Pinpoint the cell where the given text exists, returning its [x, y] midpoint coordinate. 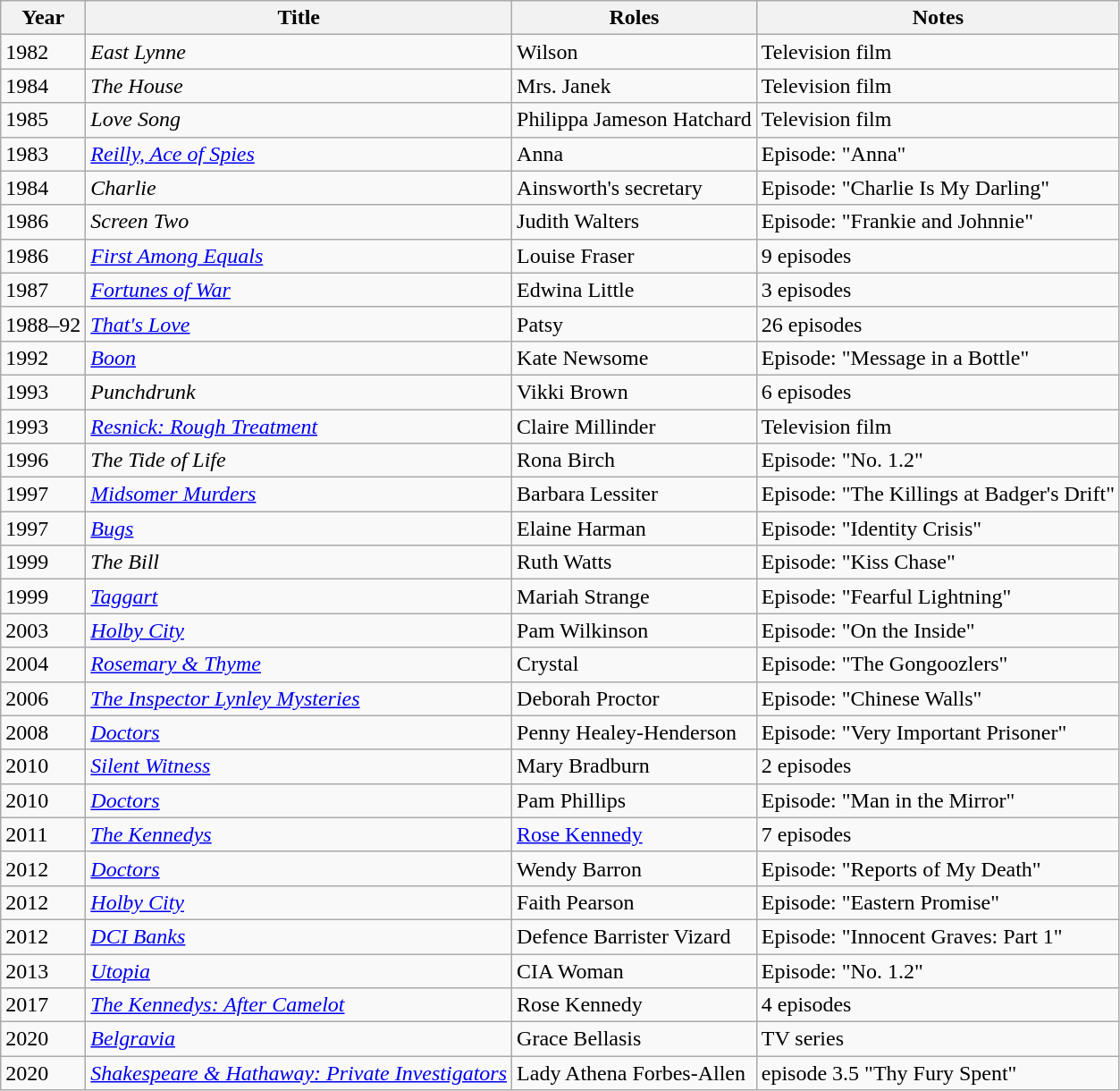
Wendy Barron [635, 868]
Deborah Proctor [635, 698]
Fortunes of War [299, 290]
Philippa Jameson Hatchard [635, 120]
Punchdrunk [299, 392]
2 episodes [938, 766]
Love Song [299, 120]
Judith Walters [635, 222]
2017 [43, 1005]
Title [299, 18]
Silent Witness [299, 766]
That's Love [299, 324]
Mrs. Janek [635, 86]
2004 [43, 664]
1985 [43, 120]
Screen Two [299, 222]
Episode: "Man in the Mirror" [938, 800]
6 episodes [938, 392]
1996 [43, 461]
Elaine Harman [635, 529]
Grace Bellasis [635, 1039]
Rosemary & Thyme [299, 664]
Crystal [635, 664]
2013 [43, 970]
7 episodes [938, 834]
Taggart [299, 596]
CIA Woman [635, 970]
Year [43, 18]
Vikki Brown [635, 392]
9 episodes [938, 256]
Claire Millinder [635, 427]
1987 [43, 290]
Episode: "Reports of My Death" [938, 868]
The Tide of Life [299, 461]
Episode: "Fearful Lightning" [938, 596]
Reilly, Ace of Spies [299, 154]
Shakespeare & Hathaway: Private Investigators [299, 1073]
East Lynne [299, 52]
1992 [43, 358]
Kate Newsome [635, 358]
Charlie [299, 188]
Louise Fraser [635, 256]
Pam Wilkinson [635, 630]
Resnick: Rough Treatment [299, 427]
26 episodes [938, 324]
The Kennedys [299, 834]
Episode: "The Killings at Badger's Drift" [938, 495]
Ainsworth's secretary [635, 188]
Notes [938, 18]
Defence Barrister Vizard [635, 936]
The Bill [299, 562]
Episode: "On the Inside" [938, 630]
1982 [43, 52]
4 episodes [938, 1005]
2008 [43, 732]
Lady Athena Forbes-Allen [635, 1073]
3 episodes [938, 290]
Episode: "Frankie and Johnnie" [938, 222]
Bugs [299, 529]
TV series [938, 1039]
1988–92 [43, 324]
Patsy [635, 324]
Mariah Strange [635, 596]
Anna [635, 154]
Episode: "Kiss Chase" [938, 562]
2003 [43, 630]
Mary Bradburn [635, 766]
Rona Birch [635, 461]
1983 [43, 154]
Faith Pearson [635, 902]
Roles [635, 18]
2006 [43, 698]
Barbara Lessiter [635, 495]
The Kennedys: After Camelot [299, 1005]
Ruth Watts [635, 562]
Episode: "Charlie Is My Darling" [938, 188]
Pam Phillips [635, 800]
Episode: "Anna" [938, 154]
The Inspector Lynley Mysteries [299, 698]
First Among Equals [299, 256]
Edwina Little [635, 290]
Belgravia [299, 1039]
Midsomer Murders [299, 495]
Penny Healey-Henderson [635, 732]
2011 [43, 834]
Episode: "Message in a Bottle" [938, 358]
Episode: "Very Important Prisoner" [938, 732]
episode 3.5 "Thy Fury Spent" [938, 1073]
Episode: "Eastern Promise" [938, 902]
Episode: "Innocent Graves: Part 1" [938, 936]
Boon [299, 358]
Episode: "The Gongoozlers" [938, 664]
Wilson [635, 52]
Episode: "Identity Crisis" [938, 529]
The House [299, 86]
DCI Banks [299, 936]
Utopia [299, 970]
Episode: "Chinese Walls" [938, 698]
